Provide the (x, y) coordinate of the cell's center where the given text is located.  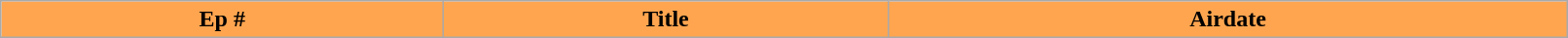
Title (666, 19)
Ep # (222, 19)
Airdate (1228, 19)
